Output the (X, Y) coordinate of the center of the cell containing the given text.  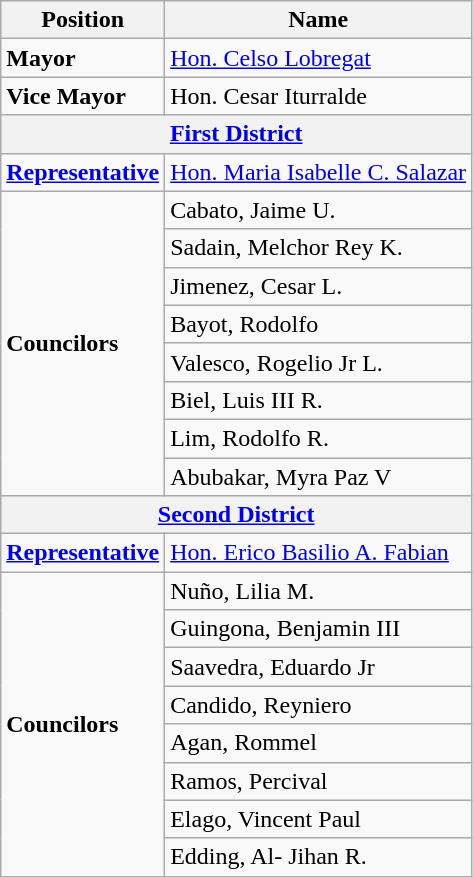
Abubakar, Myra Paz V (318, 477)
Saavedra, Eduardo Jr (318, 667)
Position (83, 20)
Biel, Luis III R. (318, 400)
Hon. Celso Lobregat (318, 58)
Elago, Vincent Paul (318, 819)
Ramos, Percival (318, 781)
Lim, Rodolfo R. (318, 438)
Valesco, Rogelio Jr L. (318, 362)
Nuño, Lilia M. (318, 591)
Agan, Rommel (318, 743)
Sadain, Melchor Rey K. (318, 248)
Cabato, Jaime U. (318, 210)
Hon. Maria Isabelle C. Salazar (318, 172)
Second District (236, 515)
First District (236, 134)
Edding, Al- Jihan R. (318, 857)
Name (318, 20)
Jimenez, Cesar L. (318, 286)
Vice Mayor (83, 96)
Hon. Erico Basilio A. Fabian (318, 553)
Guingona, Benjamin III (318, 629)
Candido, Reyniero (318, 705)
Mayor (83, 58)
Hon. Cesar Iturralde (318, 96)
Bayot, Rodolfo (318, 324)
